Extract the (X, Y) coordinate from the center of the cell holding the provided text.  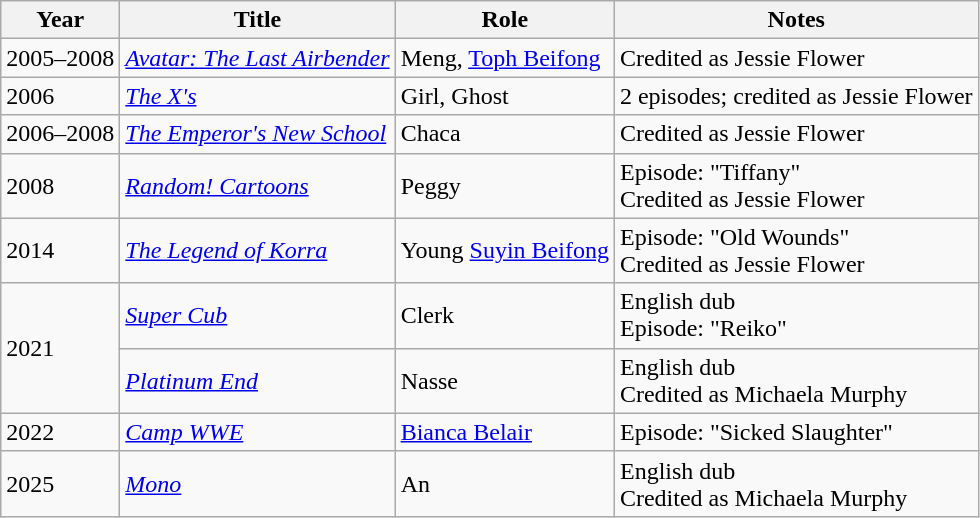
The X's (258, 96)
2025 (60, 484)
The Emperor's New School (258, 134)
Notes (796, 20)
The Legend of Korra (258, 250)
Title (258, 20)
2006–2008 (60, 134)
2021 (60, 348)
Episode: "Sicked Slaughter" (796, 432)
2022 (60, 432)
Super Cub (258, 316)
2008 (60, 186)
2 episodes; credited as Jessie Flower (796, 96)
Peggy (504, 186)
An (504, 484)
Role (504, 20)
Bianca Belair (504, 432)
Nasse (504, 380)
Platinum End (258, 380)
English dubEpisode: "Reiko" (796, 316)
Avatar: The Last Airbender (258, 58)
Young Suyin Beifong (504, 250)
Episode: "Tiffany"Credited as Jessie Flower (796, 186)
2006 (60, 96)
2014 (60, 250)
Girl, Ghost (504, 96)
Clerk (504, 316)
Camp WWE (258, 432)
2005–2008 (60, 58)
Mono (258, 484)
Meng, Toph Beifong (504, 58)
Episode: "Old Wounds"Credited as Jessie Flower (796, 250)
Year (60, 20)
Random! Cartoons (258, 186)
Chaca (504, 134)
